Return (X, Y) of the center of cell containing provided text 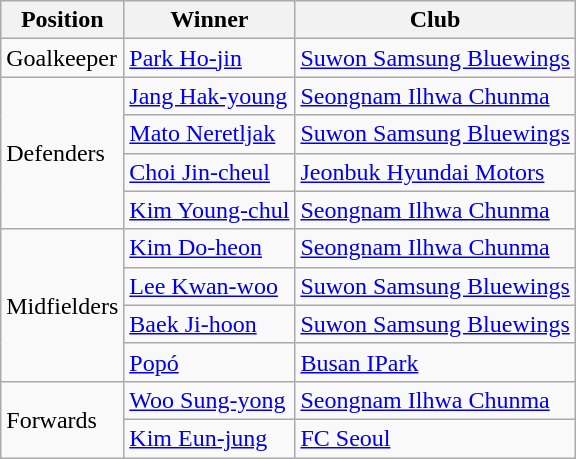
FC Seoul (435, 438)
Kim Eun-jung (210, 438)
Winner (210, 20)
Busan IPark (435, 362)
Choi Jin-cheul (210, 172)
Midfielders (62, 305)
Mato Neretljak (210, 134)
Lee Kwan-woo (210, 286)
Jeonbuk Hyundai Motors (435, 172)
Defenders (62, 153)
Position (62, 20)
Woo Sung-yong (210, 400)
Baek Ji-hoon (210, 324)
Jang Hak-young (210, 96)
Goalkeeper (62, 58)
Forwards (62, 419)
Popó (210, 362)
Kim Young-chul (210, 210)
Kim Do-heon (210, 248)
Park Ho-jin (210, 58)
Club (435, 20)
